Return the (x, y) coordinate for the center point of the cell that contains the specified text.  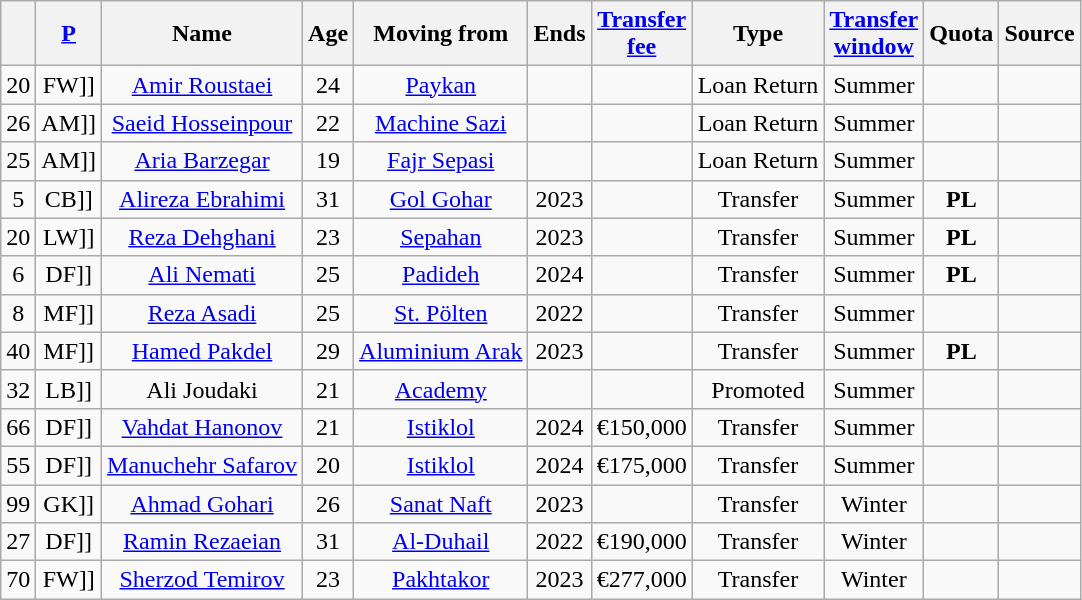
LB]] (69, 389)
Ahmad Gohari (202, 503)
GK]] (69, 503)
Paykan (441, 85)
Sanat Naft (441, 503)
Hamed Pakdel (202, 351)
Fajr Sepasi (441, 161)
€277,000 (642, 580)
40 (18, 351)
Ali Nemati (202, 275)
Age (328, 34)
5 (18, 199)
Transferfee (642, 34)
Pakhtakor (441, 580)
Name (202, 34)
Manuchehr Safarov (202, 465)
Gol Gohar (441, 199)
St. Pölten (441, 313)
66 (18, 427)
27 (18, 542)
CB]] (69, 199)
Type (758, 34)
Promoted (758, 389)
70 (18, 580)
19 (328, 161)
Source (1040, 34)
55 (18, 465)
6 (18, 275)
Reza Dehghani (202, 237)
€150,000 (642, 427)
24 (328, 85)
Sepahan (441, 237)
Amir Roustaei (202, 85)
Academy (441, 389)
Ends (560, 34)
Aria Barzegar (202, 161)
€175,000 (642, 465)
LW]] (69, 237)
99 (18, 503)
22 (328, 123)
Ali Joudaki (202, 389)
29 (328, 351)
P (69, 34)
Al-Duhail (441, 542)
Alireza Ebrahimi (202, 199)
Machine Sazi (441, 123)
Quota (962, 34)
Saeid Hosseinpour (202, 123)
32 (18, 389)
Transferwindow (874, 34)
8 (18, 313)
Ramin Rezaeian (202, 542)
Reza Asadi (202, 313)
Vahdat Hanonov (202, 427)
Aluminium Arak (441, 351)
Moving from (441, 34)
Padideh (441, 275)
Sherzod Temirov (202, 580)
€190,000 (642, 542)
